Detect which cell encompasses the target text, then output its [X, Y] center coordinate. 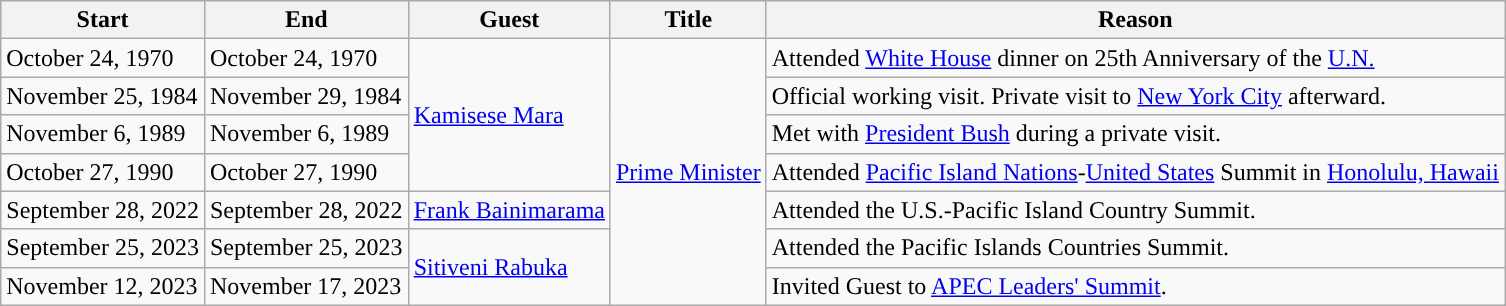
End [306, 20]
Reason [1135, 20]
Attended the U.S.-Pacific Island Country Summit. [1135, 210]
Guest [509, 20]
Title [688, 20]
Attended Pacific Island Nations-United States Summit in Honolulu, Hawaii [1135, 172]
November 12, 2023 [103, 286]
Attended White House dinner on 25th Anniversary of the U.N. [1135, 58]
November 29, 1984 [306, 96]
Met with President Bush during a private visit. [1135, 134]
Sitiveni Rabuka [509, 267]
Kamisese Mara [509, 115]
November 17, 2023 [306, 286]
Attended the Pacific Islands Countries Summit. [1135, 248]
Start [103, 20]
November 25, 1984 [103, 96]
Official working visit. Private visit to New York City afterward. [1135, 96]
Frank Bainimarama [509, 210]
Invited Guest to APEC Leaders' Summit. [1135, 286]
Prime Minister [688, 172]
